Pinpoint the cell where the given text exists, returning its (x, y) midpoint coordinate. 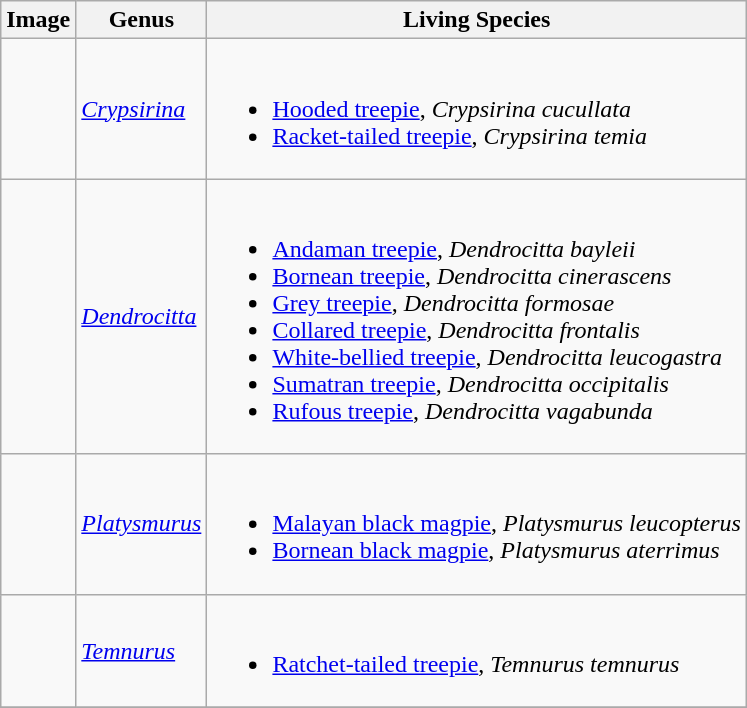
Dendrocitta (142, 316)
Temnurus (142, 650)
Platysmurus (142, 524)
Hooded treepie, Crypsirina cucullataRacket-tailed treepie, Crypsirina temia (477, 109)
Ratchet-tailed treepie, Temnurus temnurus (477, 650)
Genus (142, 20)
Crypsirina (142, 109)
Malayan black magpie, Platysmurus leucopterusBornean black magpie, Platysmurus aterrimus (477, 524)
Living Species (477, 20)
Image (38, 20)
